Search for the cell housing the specified text and yield its (X, Y) center coordinate. 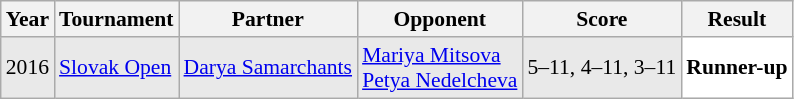
Opponent (440, 19)
Slovak Open (116, 68)
Mariya Mitsova Petya Nedelcheva (440, 68)
Darya Samarchants (268, 68)
Partner (268, 19)
Tournament (116, 19)
Runner-up (736, 68)
Result (736, 19)
Score (602, 19)
2016 (28, 68)
Year (28, 19)
5–11, 4–11, 3–11 (602, 68)
